Detect which cell encompasses the target text, then output its (X, Y) center coordinate. 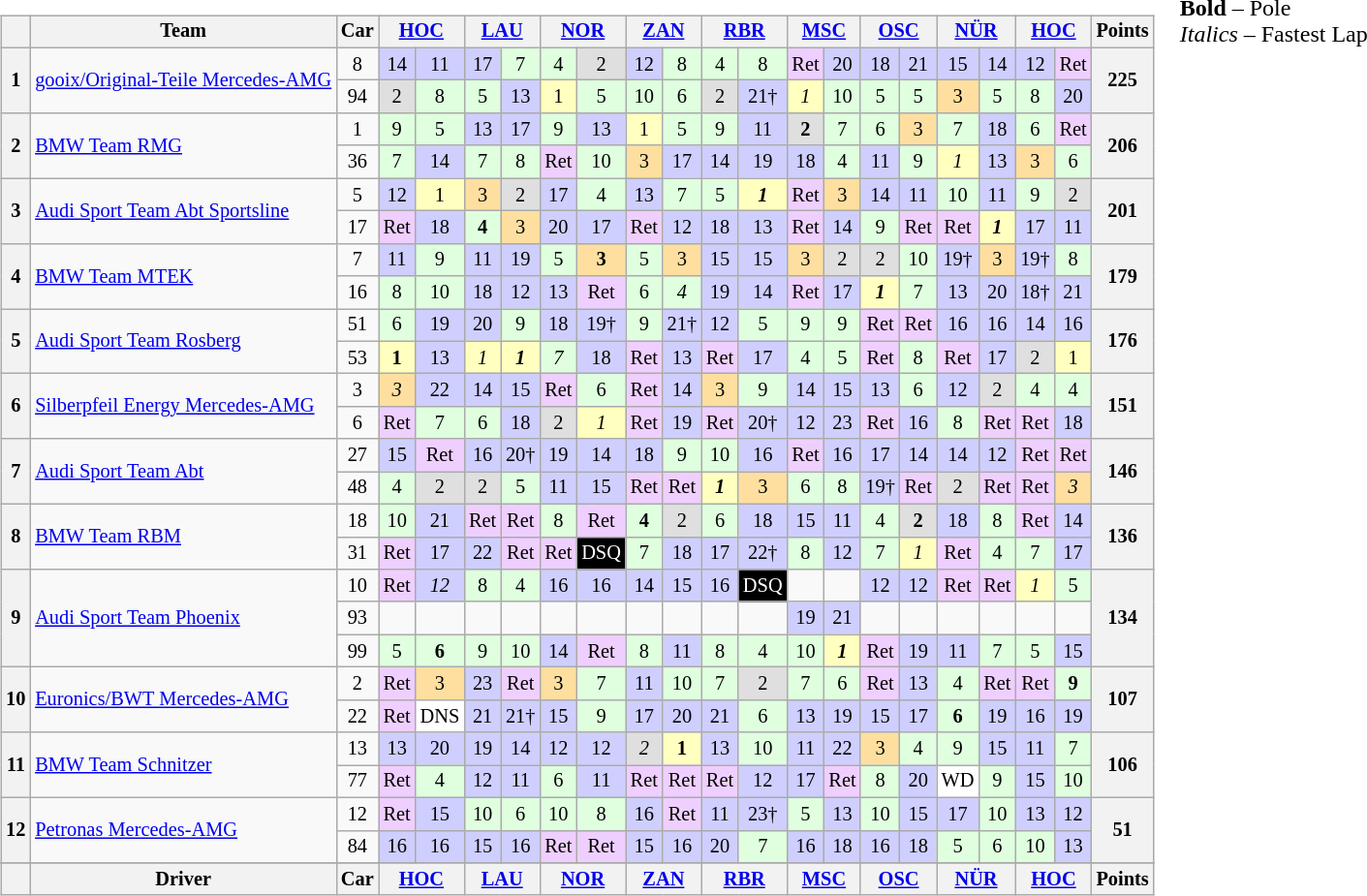
BMW Team RBM (183, 537)
22† (762, 553)
36 (357, 162)
136 (1123, 537)
48 (357, 488)
225 (1123, 79)
Audi Sport Team Rosberg (183, 341)
84 (357, 847)
93 (357, 618)
53 (357, 357)
Audi Sport Team Abt (183, 471)
Petronas Mercedes-AMG (183, 829)
BMW Team Schnitzer (183, 765)
Euronics/BWT Mercedes-AMG (183, 699)
77 (357, 782)
BMW Team MTEK (183, 275)
151 (1123, 407)
27 (357, 455)
Team (183, 32)
31 (357, 553)
gooix/Original-Teile Mercedes-AMG (183, 79)
94 (357, 97)
201 (1123, 211)
23† (762, 814)
Silberpfeil Energy Mercedes-AMG (183, 407)
18† (1035, 293)
206 (1123, 145)
WD (958, 782)
99 (357, 651)
106 (1123, 765)
134 (1123, 618)
Audi Sport Team Phoenix (183, 618)
146 (1123, 471)
179 (1123, 275)
Driver (183, 880)
107 (1123, 699)
DNS (440, 716)
BMW Team RMG (183, 145)
176 (1123, 341)
Audi Sport Team Abt Sportsline (183, 211)
